Return (x, y) of the center of cell containing provided text 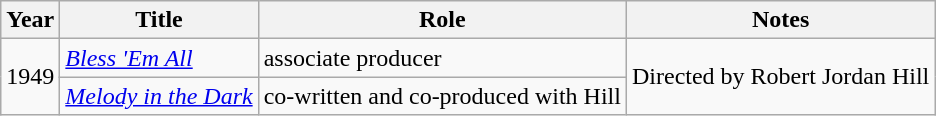
Role (442, 20)
Title (159, 20)
Directed by Robert Jordan Hill (780, 77)
1949 (30, 77)
associate producer (442, 58)
Melody in the Dark (159, 96)
Notes (780, 20)
Bless 'Em All (159, 58)
Year (30, 20)
co-written and co-produced with Hill (442, 96)
